Detect which cell encompasses the target text, then output its [x, y] center coordinate. 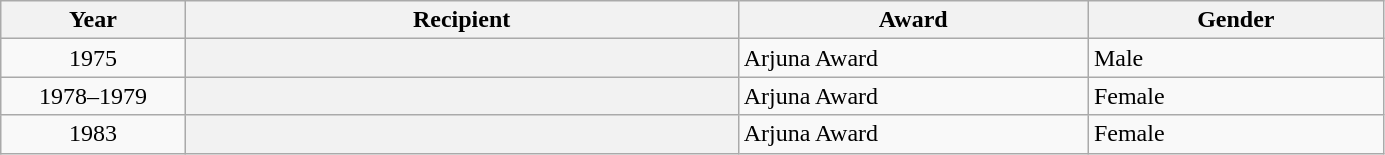
Recipient [462, 20]
Gender [1236, 20]
1983 [93, 134]
1975 [93, 58]
Award [913, 20]
Male [1236, 58]
Year [93, 20]
1978–1979 [93, 96]
